Provide the (X, Y) coordinate of the cell's center where the given text is located.  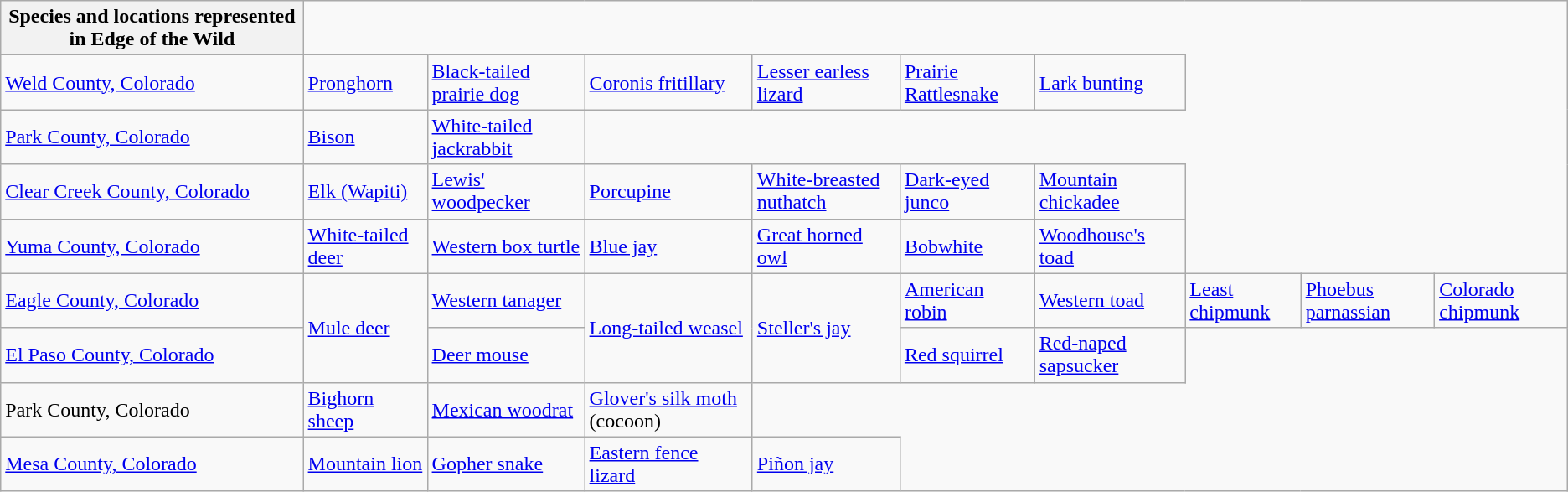
Western tanager (506, 300)
Least chipmunk (1243, 300)
Mexican woodrat (506, 409)
White-tailed jackrabbit (506, 137)
White-breasted nuthatch (826, 191)
Piñon jay (826, 464)
Lark bunting (1110, 82)
Weld County, Colorado (152, 82)
Eagle County, Colorado (152, 300)
Black-tailed prairie dog (506, 82)
Glover's silk moth (cocoon) (668, 409)
Coronis fritillary (668, 82)
Mesa County, Colorado (152, 464)
Pronghorn (365, 82)
Phoebus parnassian (1367, 300)
Clear Creek County, Colorado (152, 191)
Blue jay (668, 246)
Western box turtle (506, 246)
Elk (Wapiti) (365, 191)
Mountain lion (365, 464)
Species and locations represented in Edge of the Wild (152, 28)
Lesser earless lizard (826, 82)
Bobwhite (967, 246)
Mule deer (365, 328)
Deer mouse (506, 355)
Steller's jay (826, 328)
Great horned owl (826, 246)
Porcupine (668, 191)
Yuma County, Colorado (152, 246)
Lewis' woodpecker (506, 191)
Gopher snake (506, 464)
Long-tailed weasel (668, 328)
Bighorn sheep (365, 409)
Mountain chickadee (1110, 191)
Eastern fence lizard (668, 464)
Prairie Rattlesnake (967, 82)
White-tailed deer (365, 246)
Red-naped sapsucker (1110, 355)
Western toad (1110, 300)
El Paso County, Colorado (152, 355)
Dark-eyed junco (967, 191)
Woodhouse's toad (1110, 246)
American robin (967, 300)
Colorado chipmunk (1501, 300)
Bison (365, 137)
Red squirrel (967, 355)
